Locate the cell with the specified text and output its [X, Y] center coordinate. 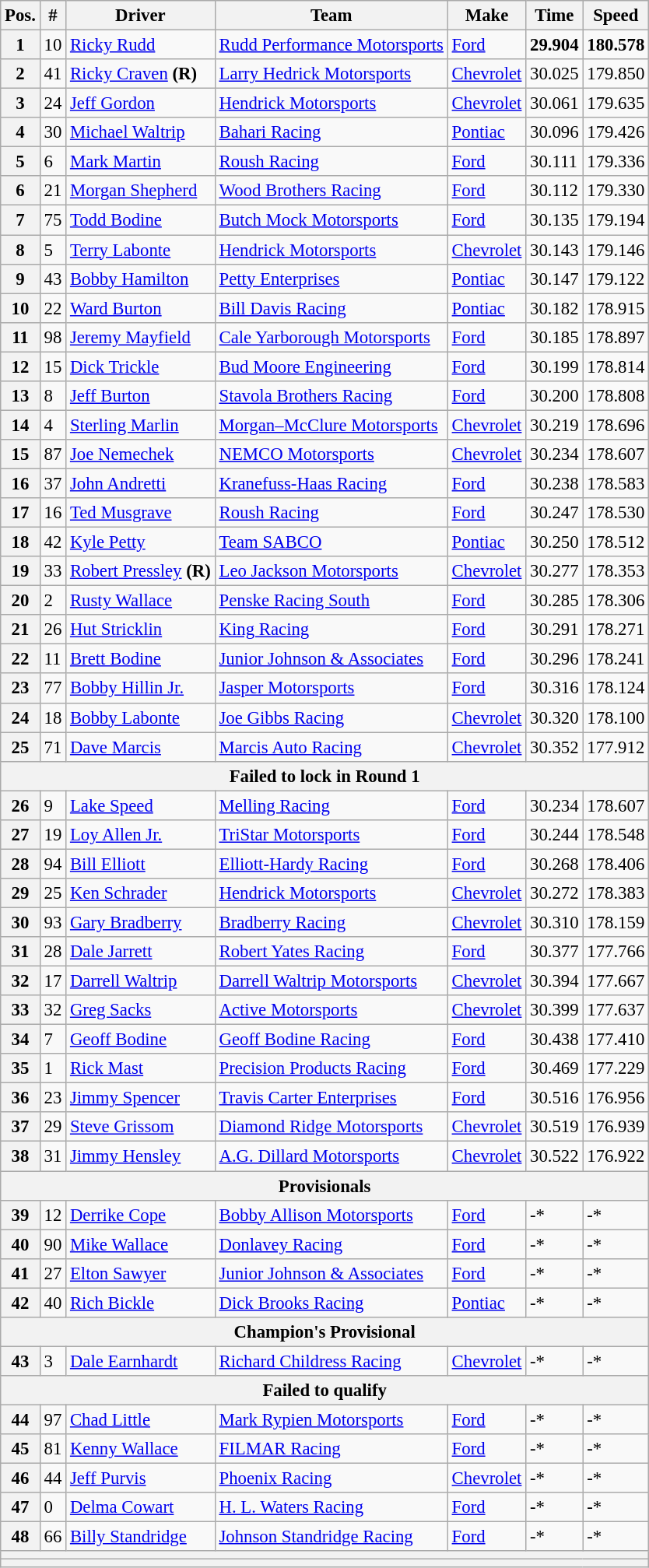
0 [53, 1507]
66 [53, 1537]
Team SABCO [332, 542]
Jeff Purvis [141, 1479]
177.410 [616, 1040]
Rudd Performance Motorsports [332, 45]
30.111 [554, 162]
Provisionals [325, 1186]
Bill Elliott [141, 864]
Leo Jackson Motorsports [332, 571]
Penske Racing South [332, 601]
38 [20, 1156]
13 [20, 396]
97 [53, 1419]
178.406 [616, 864]
Bradberry Racing [332, 922]
Phoenix Racing [332, 1479]
75 [53, 220]
178.159 [616, 922]
176.922 [616, 1156]
Jasper Motorsports [332, 689]
179.426 [616, 132]
178.530 [616, 513]
Driver [141, 16]
30.143 [554, 250]
30.025 [554, 74]
177.667 [616, 981]
30.310 [554, 922]
30.238 [554, 483]
Ricky Rudd [141, 45]
Jeff Gordon [141, 103]
179.122 [616, 279]
Loy Allen Jr. [141, 835]
Donlavey Racing [332, 1244]
30.096 [554, 132]
177.229 [616, 1068]
30.268 [554, 864]
Diamond Ridge Motorsports [332, 1128]
30.182 [554, 308]
Elliott-Hardy Racing [332, 864]
30.061 [554, 103]
Ted Musgrave [141, 513]
Rick Mast [141, 1068]
20 [20, 601]
Precision Products Racing [332, 1068]
30.522 [554, 1156]
Brett Bodine [141, 659]
Billy Standridge [141, 1537]
177.637 [616, 1010]
30.244 [554, 835]
30.185 [554, 337]
30.377 [554, 952]
Rich Bickle [141, 1303]
48 [20, 1537]
Geoff Bodine Racing [332, 1040]
39 [20, 1215]
178.383 [616, 893]
30.352 [554, 747]
30.519 [554, 1128]
30.285 [554, 601]
178.512 [616, 542]
179.330 [616, 191]
Petty Enterprises [332, 279]
Bobby Hamilton [141, 279]
30.438 [554, 1040]
Marcis Auto Racing [332, 747]
30.247 [554, 513]
Dick Trickle [141, 367]
Travis Carter Enterprises [332, 1098]
Darrell Waltrip Motorsports [332, 981]
177.766 [616, 952]
Bahari Racing [332, 132]
Cale Yarborough Motorsports [332, 337]
178.583 [616, 483]
Melling Racing [332, 805]
Speed [616, 16]
FILMAR Racing [332, 1449]
178.124 [616, 689]
Jeremy Mayfield [141, 337]
30.135 [554, 220]
46 [20, 1479]
Failed to lock in Round 1 [325, 776]
30.320 [554, 717]
178.306 [616, 601]
Chad Little [141, 1419]
30.399 [554, 1010]
Greg Sacks [141, 1010]
Kyle Petty [141, 542]
178.915 [616, 308]
Larry Hedrick Motorsports [332, 74]
179.146 [616, 250]
178.100 [616, 717]
Pos. [20, 16]
179.336 [616, 162]
90 [53, 1244]
Delma Cowart [141, 1507]
30.272 [554, 893]
30.199 [554, 367]
TriStar Motorsports [332, 835]
178.271 [616, 630]
178.241 [616, 659]
Bobby Hillin Jr. [141, 689]
Robert Pressley (R) [141, 571]
Bobby Allison Motorsports [332, 1215]
Stavola Brothers Racing [332, 396]
H. L. Waters Racing [332, 1507]
Kranefuss-Haas Racing [332, 483]
30.469 [554, 1068]
Mark Rypien Motorsports [332, 1419]
Dale Earnhardt [141, 1361]
178.548 [616, 835]
Johnson Standridge Racing [332, 1537]
81 [53, 1449]
77 [53, 689]
Kenny Wallace [141, 1449]
Jimmy Spencer [141, 1098]
178.696 [616, 425]
Butch Mock Motorsports [332, 220]
Terry Labonte [141, 250]
Dale Jarrett [141, 952]
A.G. Dillard Motorsports [332, 1156]
179.194 [616, 220]
Michael Waltrip [141, 132]
Derrike Cope [141, 1215]
29.904 [554, 45]
Champion's Provisional [325, 1332]
Geoff Bodine [141, 1040]
30.316 [554, 689]
30.147 [554, 279]
Joe Gibbs Racing [332, 717]
30.516 [554, 1098]
Wood Brothers Racing [332, 191]
30.277 [554, 571]
30.219 [554, 425]
87 [53, 454]
Mark Martin [141, 162]
Active Motorsports [332, 1010]
179.850 [616, 74]
Ken Schrader [141, 893]
30.112 [554, 191]
98 [53, 337]
30.250 [554, 542]
Time [554, 16]
94 [53, 864]
Rusty Wallace [141, 601]
30.296 [554, 659]
John Andretti [141, 483]
Failed to qualify [325, 1391]
Ricky Craven (R) [141, 74]
178.897 [616, 337]
Make [486, 16]
45 [20, 1449]
Lake Speed [141, 805]
NEMCO Motorsports [332, 454]
Robert Yates Racing [332, 952]
Jimmy Hensley [141, 1156]
Darrell Waltrip [141, 981]
Todd Bodine [141, 220]
Ward Burton [141, 308]
47 [20, 1507]
Jeff Burton [141, 396]
Richard Childress Racing [332, 1361]
14 [20, 425]
176.939 [616, 1128]
34 [20, 1040]
Team [332, 16]
Bobby Labonte [141, 717]
Hut Stricklin [141, 630]
180.578 [616, 45]
Dick Brooks Racing [332, 1303]
Morgan–McClure Motorsports [332, 425]
179.635 [616, 103]
178.353 [616, 571]
93 [53, 922]
Sterling Marlin [141, 425]
Steve Grissom [141, 1128]
178.814 [616, 367]
30.394 [554, 981]
30.200 [554, 396]
36 [20, 1098]
Morgan Shepherd [141, 191]
# [53, 16]
35 [20, 1068]
30.291 [554, 630]
Gary Bradberry [141, 922]
Joe Nemechek [141, 454]
177.912 [616, 747]
178.808 [616, 396]
King Racing [332, 630]
Bud Moore Engineering [332, 367]
Elton Sawyer [141, 1273]
Mike Wallace [141, 1244]
71 [53, 747]
Dave Marcis [141, 747]
Bill Davis Racing [332, 308]
176.956 [616, 1098]
